Pinpoint the cell where the given text exists, returning its [X, Y] midpoint coordinate. 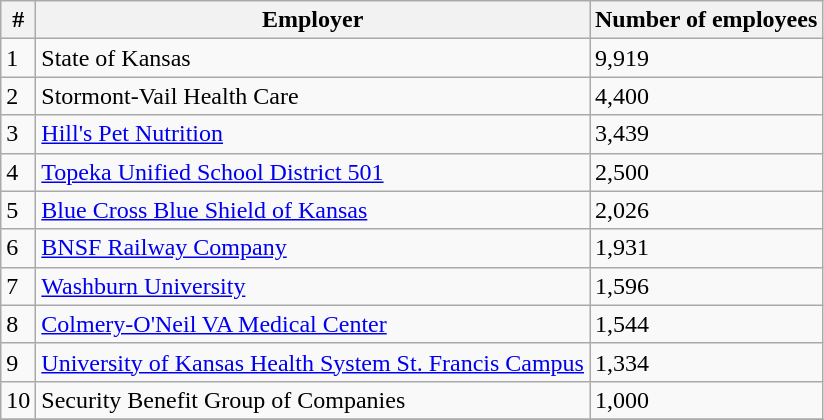
1 [18, 58]
7 [18, 286]
8 [18, 324]
# [18, 20]
1,334 [706, 362]
State of Kansas [313, 58]
Blue Cross Blue Shield of Kansas [313, 210]
4 [18, 172]
3,439 [706, 134]
9 [18, 362]
Stormont-Vail Health Care [313, 96]
1,931 [706, 248]
Number of employees [706, 20]
University of Kansas Health System St. Francis Campus [313, 362]
9,919 [706, 58]
5 [18, 210]
Employer [313, 20]
3 [18, 134]
2 [18, 96]
Colmery-O'Neil VA Medical Center [313, 324]
2,026 [706, 210]
1,596 [706, 286]
2,500 [706, 172]
6 [18, 248]
4,400 [706, 96]
Security Benefit Group of Companies [313, 400]
Washburn University [313, 286]
Topeka Unified School District 501 [313, 172]
1,000 [706, 400]
10 [18, 400]
BNSF Railway Company [313, 248]
1,544 [706, 324]
Hill's Pet Nutrition [313, 134]
